Pinpoint the cell where the given text exists, returning its (x, y) midpoint coordinate. 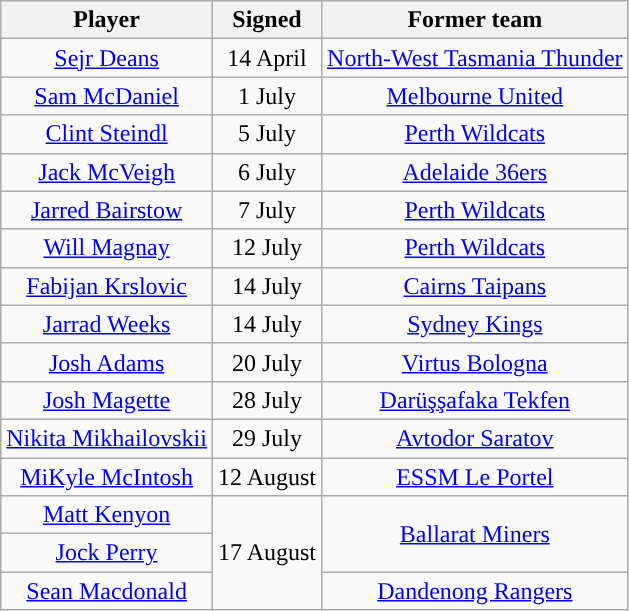
Sydney Kings (475, 324)
12 July (266, 248)
28 July (266, 400)
Former team (475, 20)
Matt Kenyon (107, 515)
Adelaide 36ers (475, 172)
Melbourne United (475, 96)
Sam McDaniel (107, 96)
Avtodor Saratov (475, 438)
Cairns Taipans (475, 286)
20 July (266, 362)
29 July (266, 438)
5 July (266, 134)
Dandenong Rangers (475, 591)
Sean Macdonald (107, 591)
17 August (266, 553)
Player (107, 20)
Signed (266, 20)
1 July (266, 96)
Ballarat Miners (475, 534)
7 July (266, 210)
Josh Adams (107, 362)
Jarrad Weeks (107, 324)
Clint Steindl (107, 134)
ESSM Le Portel (475, 477)
North-West Tasmania Thunder (475, 58)
Jack McVeigh (107, 172)
Sejr Deans (107, 58)
14 April (266, 58)
Josh Magette (107, 400)
12 August (266, 477)
Jock Perry (107, 553)
Darüşşafaka Tekfen (475, 400)
Will Magnay (107, 248)
Jarred Bairstow (107, 210)
Nikita Mikhailovskii (107, 438)
MiKyle McIntosh (107, 477)
6 July (266, 172)
Virtus Bologna (475, 362)
Fabijan Krslovic (107, 286)
